Locate the cell with the specified text and output its (X, Y) center coordinate. 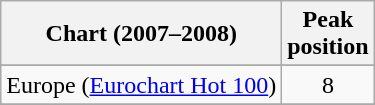
Chart (2007–2008) (142, 34)
Peakposition (328, 34)
8 (328, 85)
Europe (Eurochart Hot 100) (142, 85)
